Find where the given text appears and provide that cell's center as [X, Y] coordinate. 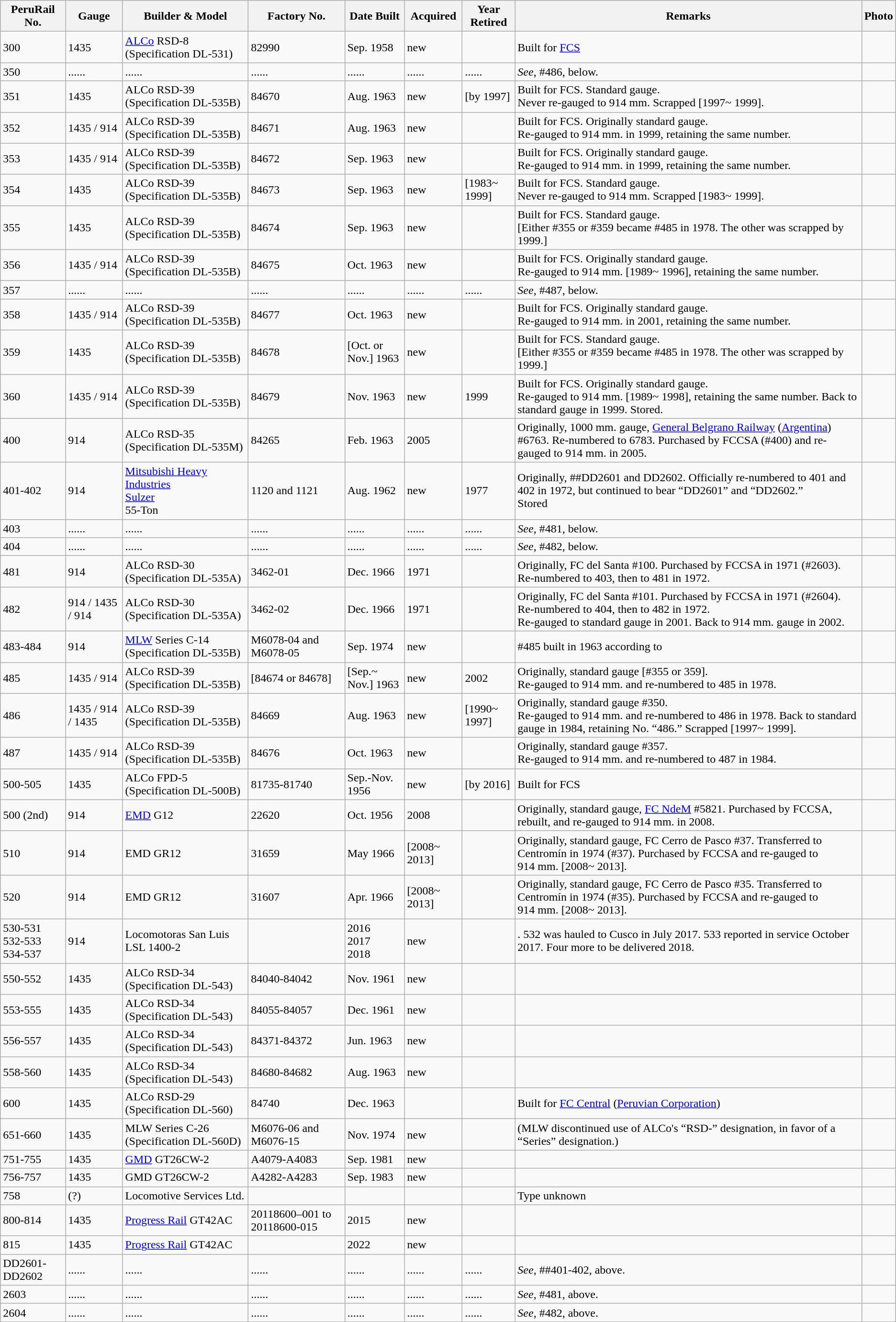
500 (2nd) [33, 815]
DD2601-DD2602 [33, 1270]
351 [33, 97]
2022 [374, 1245]
84670 [297, 97]
Originally, standard gauge #357.Re-gauged to 914 mm. and re-numbered to 487 in 1984. [688, 753]
22620 [297, 815]
[Oct. or Nov.] 1963 [374, 352]
482 [33, 609]
201620172018 [374, 941]
487 [33, 753]
553-555 [33, 1010]
ALCo RSD-29 (Specification DL-560) [186, 1103]
(MLW discontinued use of ALCo's “RSD-” designation, in favor of a “Series” designation.) [688, 1135]
Nov. 1963 [374, 396]
530-531532-533534-537 [33, 941]
600 [33, 1103]
81735-81740 [297, 784]
84677 [297, 314]
31659 [297, 853]
556-557 [33, 1041]
358 [33, 314]
2005 [434, 441]
[by 2016] [489, 784]
Factory No. [297, 16]
See, #486, below. [688, 72]
Type unknown [688, 1196]
[84674 or 84678] [297, 678]
84676 [297, 753]
See, #482, below. [688, 547]
82990 [297, 47]
Locomotoras San Luis LSL 1400-2 [186, 941]
MLW Series C-26 (Specification DL-560D) [186, 1135]
800-814 [33, 1220]
See, #481, below. [688, 529]
485 [33, 678]
651-660 [33, 1135]
Built for FCS. Standard gauge.Never re-gauged to 914 mm. Scrapped [1983~ 1999]. [688, 190]
758 [33, 1196]
Built for FCS. Standard gauge.Never re-gauged to 914 mm. Scrapped [1997~ 1999]. [688, 97]
Built for FCS. Originally standard gauge.Re-gauged to 914 mm. [1989~ 1998], retaining the same number. Back to standard gauge in 1999. Stored. [688, 396]
356 [33, 265]
360 [33, 396]
354 [33, 190]
See, #487, below. [688, 290]
84371-84372 [297, 1041]
Gauge [94, 16]
Oct. 1956 [374, 815]
355 [33, 227]
MLW Series C-14 (Specification DL-535B) [186, 646]
486 [33, 715]
Year Retired [489, 16]
3462-01 [297, 572]
Remarks [688, 16]
550-552 [33, 979]
PeruRail No. [33, 16]
84669 [297, 715]
403 [33, 529]
Date Built [374, 16]
84055-84057 [297, 1010]
357 [33, 290]
Originally, FC del Santa #100. Purchased by FCCSA in 1971 (#2603). Re-numbered to 403, then to 481 in 1972. [688, 572]
353 [33, 159]
#485 built in 1963 according to [688, 646]
2604 [33, 1312]
84679 [297, 396]
A4282-A4283 [297, 1177]
Apr. 1966 [374, 897]
1977 [489, 491]
483-484 [33, 646]
Sep. 1981 [374, 1159]
[1983~ 1999] [489, 190]
520 [33, 897]
Built for FCS. Originally standard gauge.Re-gauged to 914 mm. in 2001, retaining the same number. [688, 314]
ALCo FPD-5 (Specification DL-500B) [186, 784]
2015 [374, 1220]
84265 [297, 441]
2008 [434, 815]
Photo [879, 16]
Dec. 1963 [374, 1103]
84040-84042 [297, 979]
A4079-A4083 [297, 1159]
1435 / 914 / 1435 [94, 715]
84672 [297, 159]
359 [33, 352]
3462-02 [297, 609]
M6076-06 and M6076-15 [297, 1135]
Built for FCS. Originally standard gauge.Re-gauged to 914 mm. [1989~ 1996], retaining the same number. [688, 265]
Originally, standard gauge, FC NdeM #5821. Purchased by FCCSA, rebuilt, and re-gauged to 914 mm. in 2008. [688, 815]
84740 [297, 1103]
84671 [297, 127]
[1990~ 1997] [489, 715]
M6078-04 and M6078-05 [297, 646]
350 [33, 72]
Sep. 1983 [374, 1177]
Acquired [434, 16]
. 532 was hauled to Cusco in July 2017. 533 reported in service October 2017. Four more to be delivered 2018. [688, 941]
EMD G12 [186, 815]
500-505 [33, 784]
Locomotive Services Ltd. [186, 1196]
84678 [297, 352]
20118600–001 to 20118600-015 [297, 1220]
Sep.-Nov. 1956 [374, 784]
Originally, standard gauge [#355 or 359].Re-gauged to 914 mm. and re-numbered to 485 in 1978. [688, 678]
(?) [94, 1196]
401-402 [33, 491]
See, #482, above. [688, 1312]
84674 [297, 227]
815 [33, 1245]
Originally, standard gauge, FC Cerro de Pasco #37. Transferred to Centromín in 1974 (#37). Purchased by FCCSA and re-gauged to 914 mm. [2008~ 2013]. [688, 853]
756-757 [33, 1177]
31607 [297, 897]
914 / 1435 / 914 [94, 609]
1120 and 1121 [297, 491]
Nov. 1961 [374, 979]
Nov. 1974 [374, 1135]
84673 [297, 190]
Aug. 1962 [374, 491]
404 [33, 547]
2002 [489, 678]
Sep. 1958 [374, 47]
See, ##401-402, above. [688, 1270]
Originally, ##DD2601 and DD2602. Officially re-numbered to 401 and 402 in 1972, but continued to bear “DD2601” and “DD2602.”Stored [688, 491]
1999 [489, 396]
Built for FC Central (Peruvian Corporation) [688, 1103]
[by 1997] [489, 97]
2603 [33, 1294]
Mitsubishi Heavy IndustriesSulzer55-Ton [186, 491]
[Sep.~ Nov.] 1963 [374, 678]
400 [33, 441]
ALCo RSD-35 (Specification DL-535M) [186, 441]
Sep. 1974 [374, 646]
481 [33, 572]
Dec. 1961 [374, 1010]
Builder & Model [186, 16]
84675 [297, 265]
Jun. 1963 [374, 1041]
558-560 [33, 1073]
84680-84682 [297, 1073]
See, #481, above. [688, 1294]
ALCo RSD-8 (Specification DL-531) [186, 47]
352 [33, 127]
510 [33, 853]
751-755 [33, 1159]
Feb. 1963 [374, 441]
May 1966 [374, 853]
300 [33, 47]
Originally, standard gauge, FC Cerro de Pasco #35. Transferred to Centromín in 1974 (#35). Purchased by FCCSA and re-gauged to 914 mm. [2008~ 2013]. [688, 897]
